Detect which cell encompasses the target text, then output its (X, Y) center coordinate. 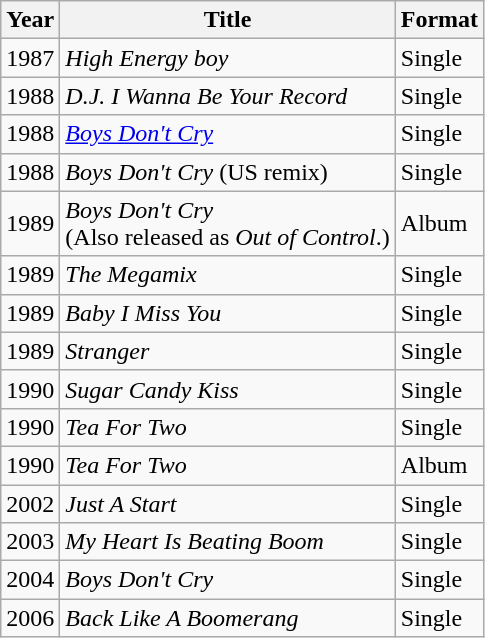
Format (439, 20)
Boys Don't Cry (US remix) (228, 172)
Stranger (228, 351)
My Heart Is Beating Boom (228, 542)
Baby I Miss You (228, 313)
Title (228, 20)
Back Like A Boomerang (228, 618)
Sugar Candy Kiss (228, 389)
The Megamix (228, 275)
D.J. I Wanna Be Your Record (228, 96)
1987 (30, 58)
Year (30, 20)
Boys Don't Cry (Also released as Out of Control.) (228, 224)
2003 (30, 542)
High Energy boy (228, 58)
Just A Start (228, 503)
2006 (30, 618)
2004 (30, 580)
2002 (30, 503)
